Provide the [x, y] coordinate of the cell's center where the given text is located.  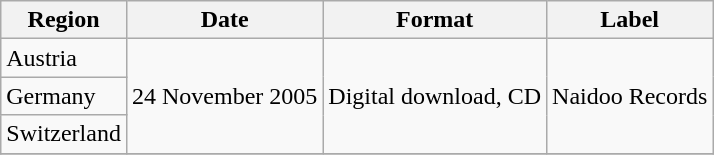
Austria [64, 58]
Germany [64, 96]
24 November 2005 [224, 96]
Region [64, 20]
Digital download, CD [435, 96]
Format [435, 20]
Date [224, 20]
Switzerland [64, 134]
Label [630, 20]
Naidoo Records [630, 96]
